Return the (x, y) coordinate for the center point of the cell that contains the specified text.  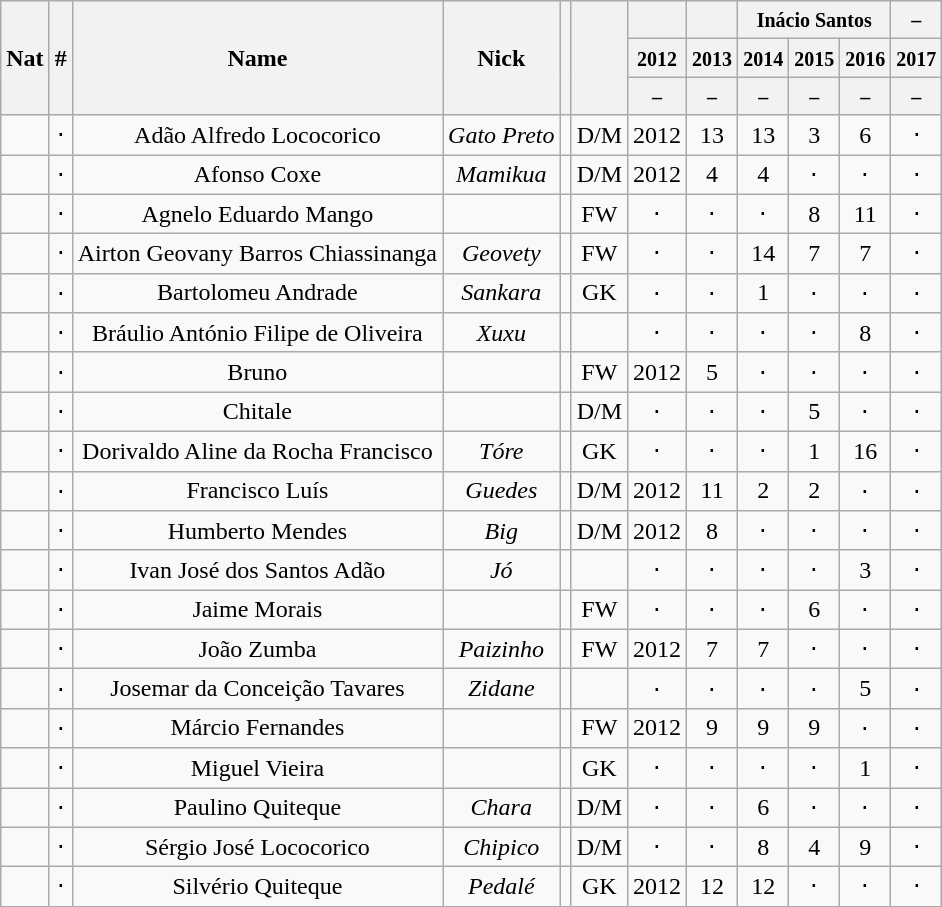
Guedes (502, 491)
Paizinho (502, 649)
Zidane (502, 689)
Paulino Quiteque (257, 808)
Bartolomeu Andrade (257, 293)
Chara (502, 808)
Miguel Vieira (257, 768)
2016 (866, 58)
Chipico (502, 847)
Gato Preto (502, 135)
Afonso Coxe (257, 174)
Josemar da Conceição Tavares (257, 689)
Francisco Luís (257, 491)
2015 (814, 58)
Chitale (257, 412)
# (60, 58)
2017 (916, 58)
Ivan José dos Santos Adão (257, 570)
Márcio Fernandes (257, 728)
16 (866, 451)
Inácio Santos (814, 20)
2014 (764, 58)
Agnelo Eduardo Mango (257, 214)
Silvério Quiteque (257, 887)
Nick (502, 58)
2013 (712, 58)
14 (764, 254)
Humberto Mendes (257, 531)
Pedalé (502, 887)
João Zumba (257, 649)
Tóre (502, 451)
Airton Geovany Barros Chiassinanga (257, 254)
Mamikua (502, 174)
Xuxu (502, 333)
Big (502, 531)
Bruno (257, 372)
Adão Alfredo Lococorico (257, 135)
Jó (502, 570)
Bráulio António Filipe de Oliveira (257, 333)
Nat (25, 58)
Name (257, 58)
Geovety (502, 254)
Dorivaldo Aline da Rocha Francisco (257, 451)
Sérgio José Lococorico (257, 847)
Sankara (502, 293)
Jaime Morais (257, 610)
